Scan for the cell matching the given text and deliver its [X, Y] coordinate at center. 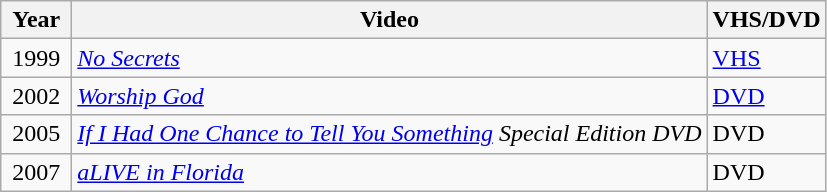
2002 [36, 96]
Year [36, 20]
No Secrets [390, 58]
Worship God [390, 96]
2007 [36, 172]
1999 [36, 58]
aLIVE in Florida [390, 172]
If I Had One Chance to Tell You Something Special Edition DVD [390, 134]
Video [390, 20]
VHS/DVD [766, 20]
2005 [36, 134]
VHS [766, 58]
